Determine the [x, y] coordinate at the center of the cell enclosing the given text.  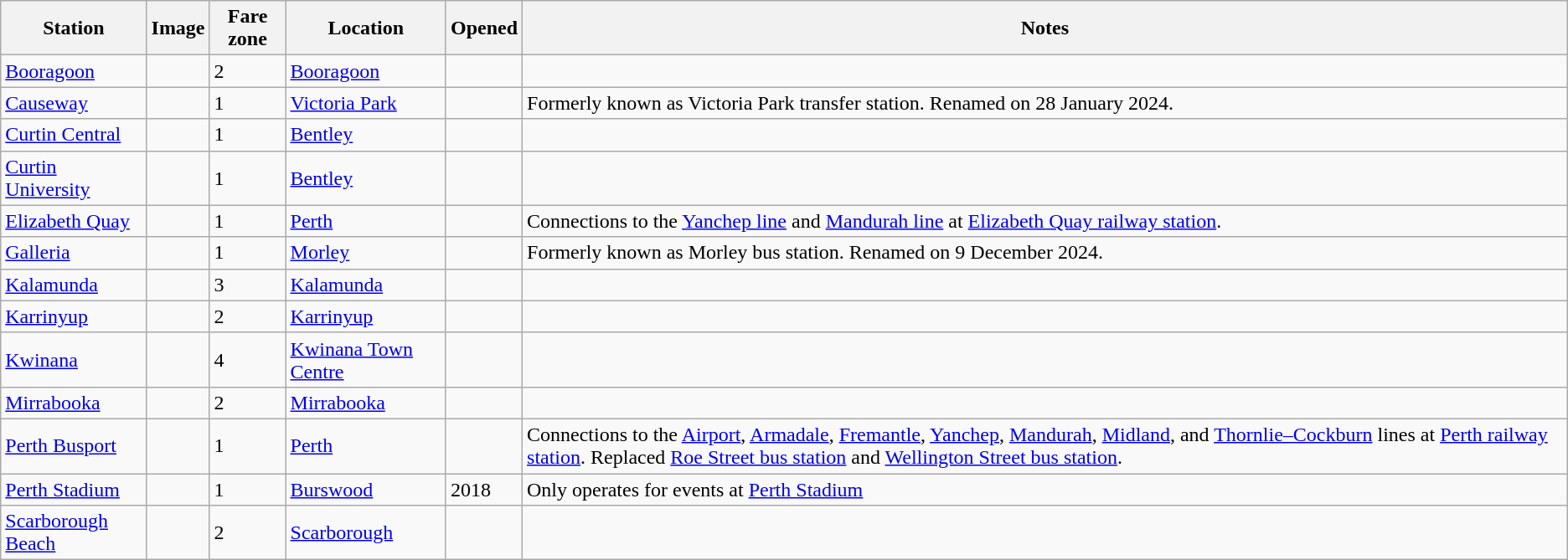
Perth Stadium [74, 490]
4 [248, 360]
Burswood [365, 490]
Formerly known as Morley bus station. Renamed on 9 December 2024. [1045, 253]
3 [248, 285]
Fare zone [248, 28]
Morley [365, 253]
Image [178, 28]
Victoria Park [365, 103]
Scarborough [365, 532]
Scarborough Beach [74, 532]
Opened [484, 28]
Connections to the Yanchep line and Mandurah line at Elizabeth Quay railway station. [1045, 221]
2018 [484, 490]
Kwinana [74, 360]
Curtin Central [74, 135]
Galleria [74, 253]
Curtin University [74, 177]
Location [365, 28]
Causeway [74, 103]
Only operates for events at Perth Stadium [1045, 490]
Perth Busport [74, 445]
Notes [1045, 28]
Kwinana Town Centre [365, 360]
Station [74, 28]
Formerly known as Victoria Park transfer station. Renamed on 28 January 2024. [1045, 103]
Elizabeth Quay [74, 221]
